Locate the cell with the specified text and output its (X, Y) center coordinate. 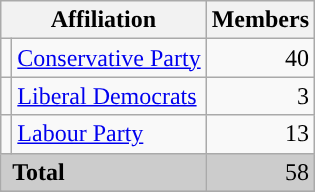
Affiliation (104, 20)
Total (104, 172)
Conservative Party (109, 58)
Labour Party (109, 134)
Members (260, 20)
Liberal Democrats (109, 96)
13 (260, 134)
58 (260, 172)
3 (260, 96)
40 (260, 58)
